From the cell containing the given text, extract its center point as [x, y] coordinate. 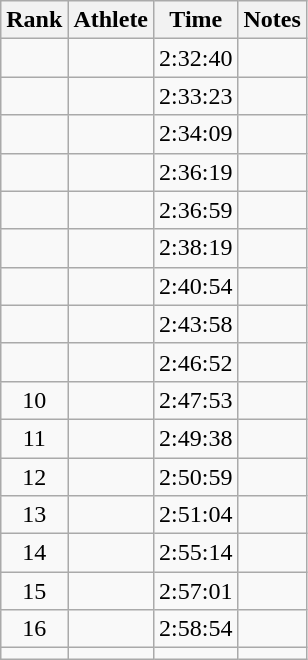
12 [34, 477]
2:38:19 [196, 248]
2:57:01 [196, 591]
2:34:09 [196, 134]
2:55:14 [196, 553]
Rank [34, 20]
2:32:40 [196, 58]
2:33:23 [196, 96]
2:46:52 [196, 362]
2:43:58 [196, 324]
2:49:38 [196, 438]
2:36:19 [196, 172]
Time [196, 20]
10 [34, 400]
13 [34, 515]
Athlete [111, 20]
11 [34, 438]
Notes [272, 20]
2:58:54 [196, 629]
14 [34, 553]
16 [34, 629]
2:50:59 [196, 477]
2:47:53 [196, 400]
15 [34, 591]
2:40:54 [196, 286]
2:51:04 [196, 515]
2:36:59 [196, 210]
